For the text-containing cell, return its midpoint in (X, Y) coordinate format. 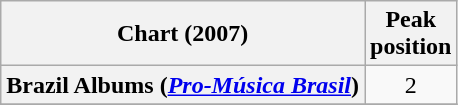
2 (411, 85)
Peakposition (411, 34)
Brazil Albums (Pro-Música Brasil) (183, 85)
Chart (2007) (183, 34)
